Return the (X, Y) coordinate for the center point of the cell that contains the specified text.  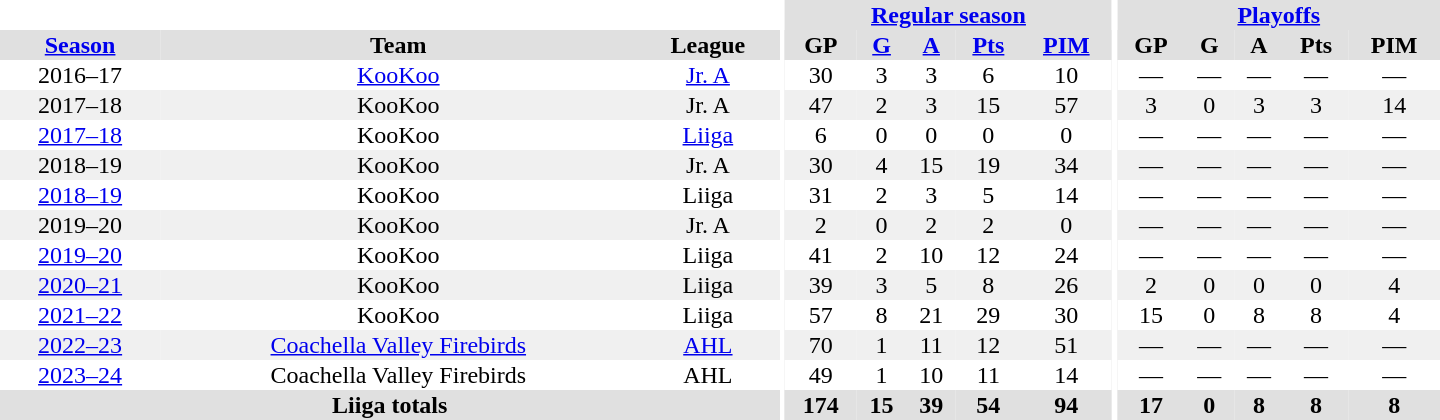
2021–22 (80, 315)
54 (988, 405)
Season (80, 45)
2020–21 (80, 285)
29 (988, 315)
31 (821, 195)
2016–17 (80, 75)
70 (821, 345)
49 (821, 375)
Team (398, 45)
League (708, 45)
21 (931, 315)
174 (821, 405)
Liiga totals (390, 405)
17 (1152, 405)
2023–24 (80, 375)
41 (821, 255)
26 (1066, 285)
24 (1066, 255)
19 (988, 165)
34 (1066, 165)
Regular season (948, 15)
51 (1066, 345)
47 (821, 105)
Playoffs (1279, 15)
2022–23 (80, 345)
94 (1066, 405)
